Scan for the cell matching the given text and deliver its [x, y] coordinate at center. 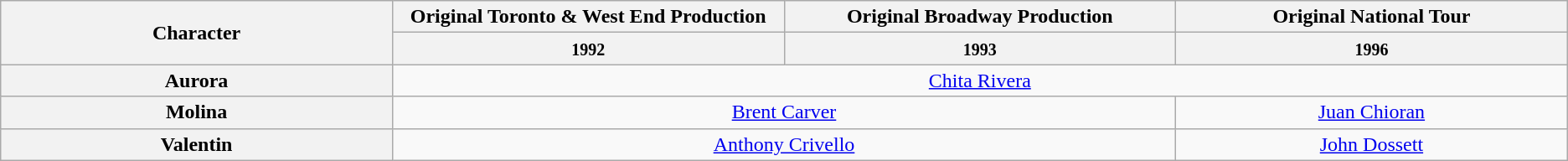
Brent Carver [784, 112]
Aurora [197, 80]
Chita Rivera [980, 80]
Anthony Crivello [784, 144]
Juan Chioran [1372, 112]
1996 [1372, 49]
Original Broadway Production [980, 17]
Character [197, 33]
Molina [197, 112]
Valentin [197, 144]
John Dossett [1372, 144]
Original Toronto & West End Production [588, 17]
1993 [980, 49]
Original National Tour [1372, 17]
1992 [588, 49]
